Scan for the cell matching the given text and deliver its (X, Y) coordinate at center. 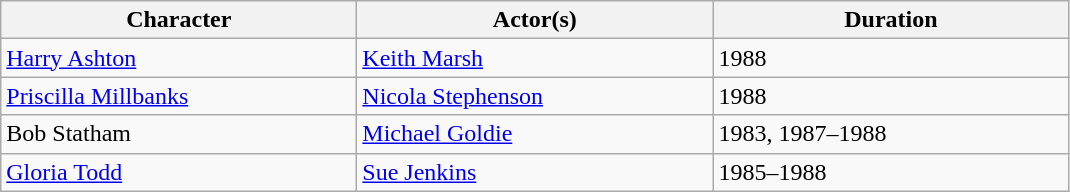
Harry Ashton (179, 58)
Nicola Stephenson (535, 96)
Sue Jenkins (535, 172)
1983, 1987–1988 (891, 134)
Gloria Todd (179, 172)
Character (179, 20)
1985–1988 (891, 172)
Actor(s) (535, 20)
Priscilla Millbanks (179, 96)
Michael Goldie (535, 134)
Bob Statham (179, 134)
Keith Marsh (535, 58)
Duration (891, 20)
